Locate the cell with the specified text and output its (x, y) center coordinate. 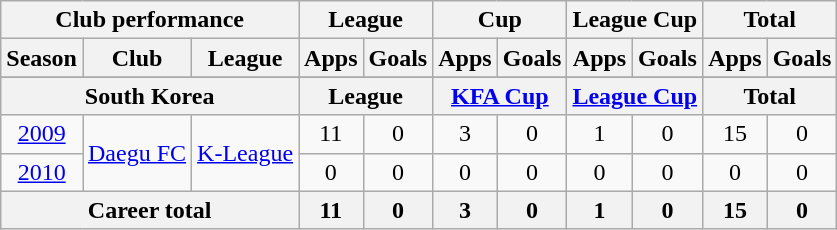
Daegu FC (136, 153)
2010 (42, 172)
Cup (500, 20)
South Korea (150, 96)
Season (42, 58)
KFA Cup (500, 96)
2009 (42, 134)
Club performance (150, 20)
K-League (246, 153)
Club (136, 58)
Career total (150, 210)
